Return the [X, Y] coordinate for the center point of the cell that contains the specified text.  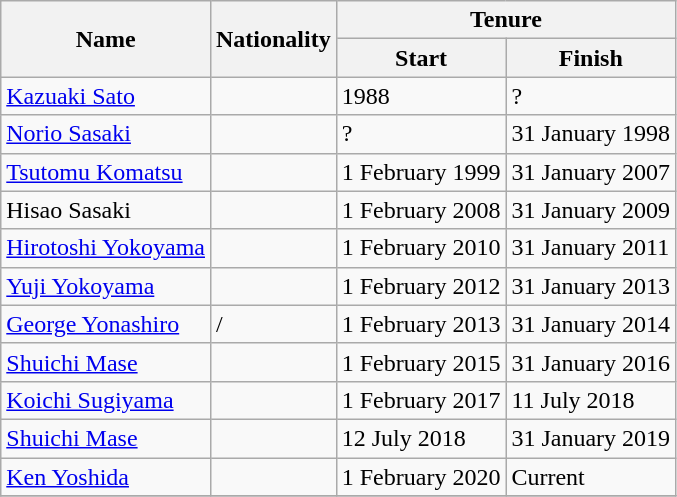
Kazuaki Sato [106, 96]
1 February 2008 [421, 210]
31 January 2007 [591, 172]
31 January 2014 [591, 324]
31 January 1998 [591, 134]
Nationality [273, 39]
/ [273, 324]
Current [591, 477]
31 January 2013 [591, 286]
1 February 2012 [421, 286]
Tsutomu Komatsu [106, 172]
Ken Yoshida [106, 477]
31 January 2016 [591, 362]
11 July 2018 [591, 400]
31 January 2011 [591, 248]
1 February 2013 [421, 324]
31 January 2009 [591, 210]
1 February 2015 [421, 362]
Start [421, 58]
Yuji Yokoyama [106, 286]
Hirotoshi Yokoyama [106, 248]
1 February 2010 [421, 248]
Finish [591, 58]
1 February 2020 [421, 477]
1 February 2017 [421, 400]
1 February 1999 [421, 172]
Hisao Sasaki [106, 210]
1988 [421, 96]
Tenure [506, 20]
George Yonashiro [106, 324]
12 July 2018 [421, 438]
Koichi Sugiyama [106, 400]
31 January 2019 [591, 438]
Name [106, 39]
Norio Sasaki [106, 134]
